Detect which cell encompasses the target text, then output its [X, Y] center coordinate. 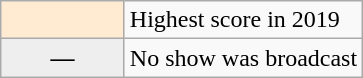
No show was broadcast [243, 58]
— [63, 58]
Highest score in 2019 [243, 20]
